Capture the cell that displays the provided text and extract its (x, y) central coordinate. 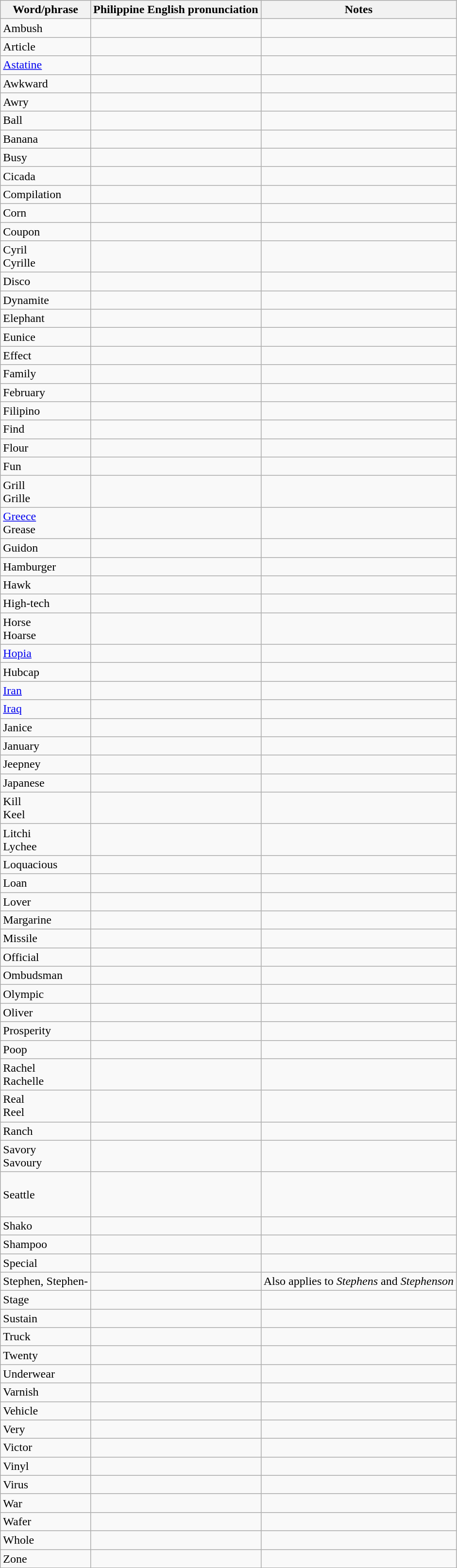
Varnish (46, 1392)
Hamburger (46, 567)
Ambush (46, 28)
Hopia (46, 654)
Flour (46, 448)
Find (46, 429)
GrillGrille (46, 491)
Loan (46, 883)
Ombudsman (46, 976)
RealReel (46, 1106)
Busy (46, 157)
Wafer (46, 1521)
Victor (46, 1448)
Filipino (46, 411)
Hubcap (46, 672)
Dynamite (46, 300)
Seattle (46, 1194)
Cicada (46, 176)
LitchiLychee (46, 839)
Compilation (46, 194)
Word/phrase (46, 10)
Japanese (46, 783)
Missile (46, 939)
Shampoo (46, 1244)
Shako (46, 1226)
CyrilCyrille (46, 256)
Special (46, 1263)
Awkward (46, 84)
Lover (46, 902)
February (46, 392)
Effect (46, 355)
Also applies to Stephens and Stephenson (358, 1281)
SavorySavoury (46, 1156)
Stephen, Stephen- (46, 1281)
Jeepney (46, 764)
KillKeel (46, 808)
Virus (46, 1484)
Stage (46, 1300)
Elephant (46, 319)
Loquacious (46, 864)
Philippine English pronunciation (176, 10)
Banana (46, 139)
Notes (358, 10)
Whole (46, 1540)
Prosperity (46, 1031)
High-tech (46, 604)
Ranch (46, 1131)
Coupon (46, 232)
Eunice (46, 337)
Olympic (46, 994)
Underwear (46, 1374)
Ball (46, 120)
Article (46, 47)
Awry (46, 102)
Poop (46, 1049)
GreeceGrease (46, 523)
Truck (46, 1337)
War (46, 1503)
Astatine (46, 65)
Iraq (46, 709)
Zone (46, 1558)
Family (46, 374)
Margarine (46, 920)
Twenty (46, 1355)
Official (46, 957)
Iran (46, 691)
Vinyl (46, 1466)
Guidon (46, 548)
Hawk (46, 585)
Sustain (46, 1318)
Very (46, 1429)
Vehicle (46, 1411)
Fun (46, 466)
Oliver (46, 1012)
HorseHoarse (46, 628)
Corn (46, 213)
Janice (46, 727)
January (46, 746)
Disco (46, 282)
RachelRachelle (46, 1074)
